Provide the [x, y] coordinate of the cell's center where the given text is located.  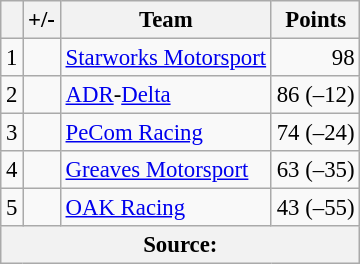
2 [12, 95]
Greaves Motorsport [166, 170]
4 [12, 170]
Team [166, 20]
ADR-Delta [166, 95]
+/- [42, 20]
Source: [180, 245]
3 [12, 133]
74 (–24) [315, 133]
43 (–55) [315, 208]
98 [315, 58]
Starworks Motorsport [166, 58]
5 [12, 208]
OAK Racing [166, 208]
PeCom Racing [166, 133]
Points [315, 20]
63 (–35) [315, 170]
86 (–12) [315, 95]
1 [12, 58]
